Scan for the cell matching the given text and deliver its [X, Y] coordinate at center. 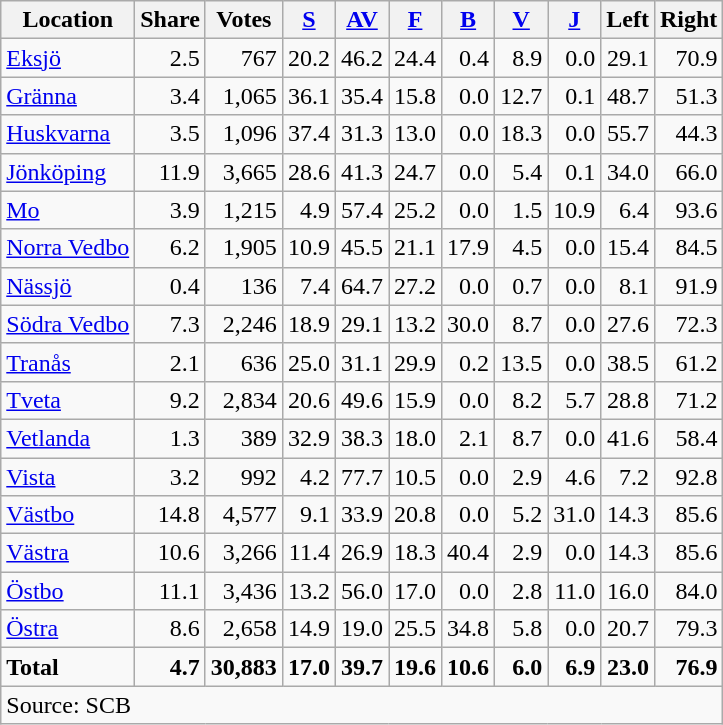
0.7 [522, 286]
8.1 [628, 286]
136 [244, 286]
24.4 [416, 58]
B [468, 20]
61.2 [688, 362]
10.5 [416, 477]
66.0 [688, 172]
38.3 [362, 438]
15.8 [416, 96]
3.2 [170, 477]
Source: SCB [362, 705]
6.9 [574, 667]
1,096 [244, 134]
2,834 [244, 400]
64.7 [362, 286]
11.9 [170, 172]
29.9 [416, 362]
19.6 [416, 667]
48.7 [628, 96]
25.0 [308, 362]
8.6 [170, 629]
34.0 [628, 172]
44.3 [688, 134]
4.2 [308, 477]
4,577 [244, 515]
3.4 [170, 96]
Location [68, 20]
Mo [68, 210]
11.4 [308, 553]
21.1 [416, 248]
1,215 [244, 210]
7.3 [170, 324]
Södra Vedbo [68, 324]
20.7 [628, 629]
5.4 [522, 172]
13.0 [416, 134]
7.4 [308, 286]
70.9 [688, 58]
Total [68, 667]
14.9 [308, 629]
11.0 [574, 591]
93.6 [688, 210]
41.6 [628, 438]
32.9 [308, 438]
Vetlanda [68, 438]
18.9 [308, 324]
J [574, 20]
49.6 [362, 400]
Votes [244, 20]
27.2 [416, 286]
17.9 [468, 248]
F [416, 20]
4.6 [574, 477]
25.2 [416, 210]
2,246 [244, 324]
46.2 [362, 58]
3.5 [170, 134]
56.0 [362, 591]
3,665 [244, 172]
4.9 [308, 210]
26.9 [362, 553]
Right [688, 20]
5.8 [522, 629]
20.6 [308, 400]
35.4 [362, 96]
Tveta [68, 400]
Tranås [68, 362]
30.0 [468, 324]
37.4 [308, 134]
Share [170, 20]
72.3 [688, 324]
767 [244, 58]
Norra Vedbo [68, 248]
11.1 [170, 591]
38.5 [628, 362]
13.5 [522, 362]
20.2 [308, 58]
1.3 [170, 438]
992 [244, 477]
92.8 [688, 477]
Östbo [68, 591]
58.4 [688, 438]
51.3 [688, 96]
36.1 [308, 96]
6.0 [522, 667]
31.0 [574, 515]
40.4 [468, 553]
636 [244, 362]
Gränna [68, 96]
Västbo [68, 515]
19.0 [362, 629]
18.0 [416, 438]
9.1 [308, 515]
Vista [68, 477]
23.0 [628, 667]
Left [628, 20]
7.2 [628, 477]
34.8 [468, 629]
Huskvarna [68, 134]
76.9 [688, 667]
2.8 [522, 591]
31.1 [362, 362]
41.3 [362, 172]
8.9 [522, 58]
V [522, 20]
6.4 [628, 210]
2,658 [244, 629]
Eksjö [68, 58]
16.0 [628, 591]
39.7 [362, 667]
1.5 [522, 210]
71.2 [688, 400]
25.5 [416, 629]
5.2 [522, 515]
33.9 [362, 515]
9.2 [170, 400]
14.8 [170, 515]
55.7 [628, 134]
8.2 [522, 400]
4.7 [170, 667]
28.8 [628, 400]
1,905 [244, 248]
24.7 [416, 172]
S [308, 20]
3,266 [244, 553]
79.3 [688, 629]
84.0 [688, 591]
Jönköping [68, 172]
28.6 [308, 172]
12.7 [522, 96]
57.4 [362, 210]
2.5 [170, 58]
27.6 [628, 324]
45.5 [362, 248]
91.9 [688, 286]
20.8 [416, 515]
5.7 [574, 400]
30,883 [244, 667]
4.5 [522, 248]
6.2 [170, 248]
15.4 [628, 248]
15.9 [416, 400]
389 [244, 438]
1,065 [244, 96]
AV [362, 20]
3.9 [170, 210]
77.7 [362, 477]
0.2 [468, 362]
Östra [68, 629]
Västra [68, 553]
3,436 [244, 591]
31.3 [362, 134]
Nässjö [68, 286]
84.5 [688, 248]
